Return the (X, Y) coordinate for the center point of the cell that contains the specified text.  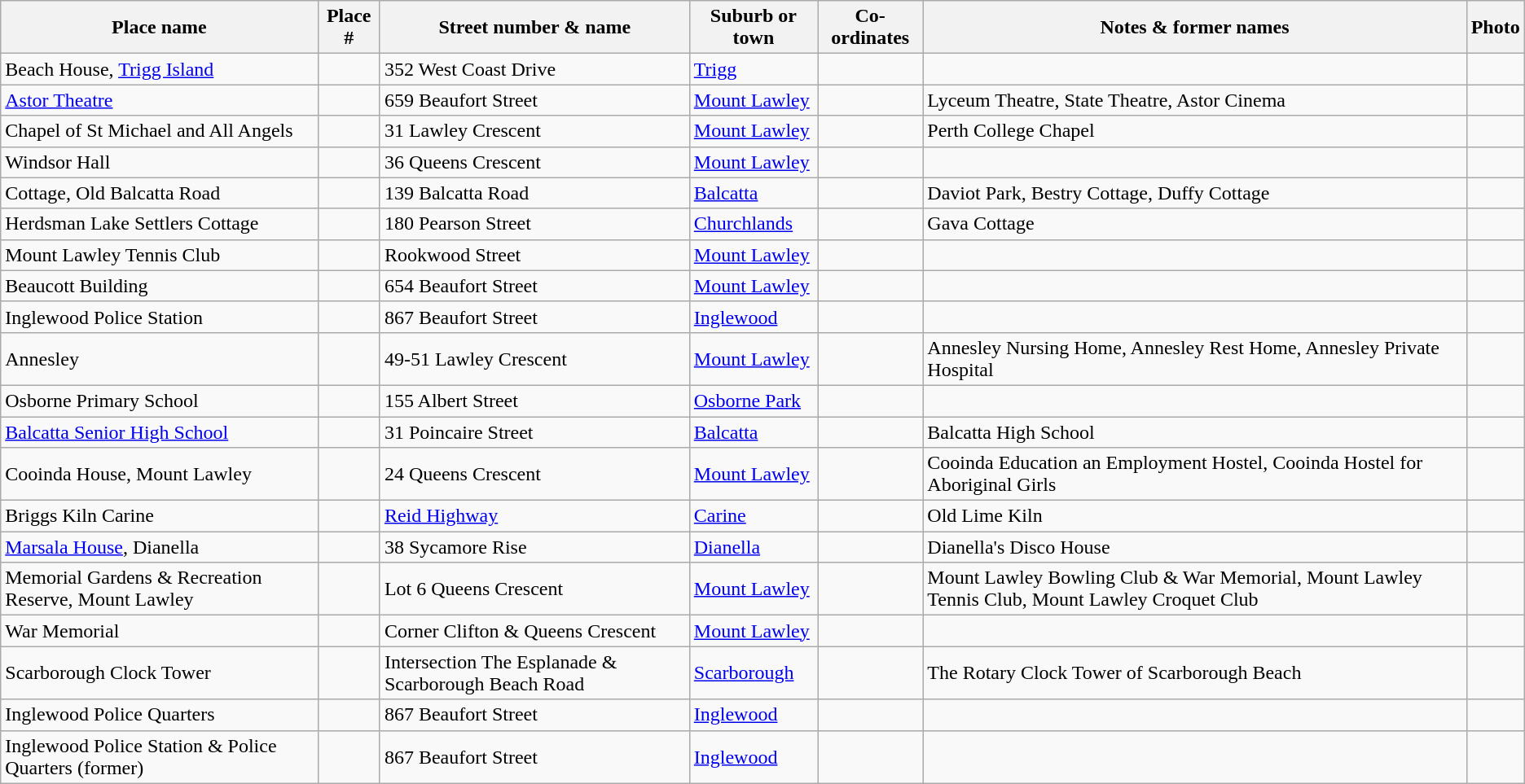
Mount Lawley Bowling Club & War Memorial, Mount Lawley Tennis Club, Mount Lawley Croquet Club (1194, 589)
Perth College Chapel (1194, 131)
Memorial Gardens & Recreation Reserve, Mount Lawley (160, 589)
Gava Cottage (1194, 224)
Cooinda House, Mount Lawley (160, 474)
Inglewood Police Station & Police Quarters (former) (160, 757)
Corner Clifton & Queens Crescent (534, 631)
Astor Theatre (160, 100)
Lyceum Theatre, State Theatre, Astor Cinema (1194, 100)
Scarborough Clock Tower (160, 672)
Dianella (753, 547)
659 Beaufort Street (534, 100)
Inglewood Police Station (160, 317)
Windsor Hall (160, 162)
Lot 6 Queens Crescent (534, 589)
Co-ordinates (870, 28)
36 Queens Crescent (534, 162)
31 Poincaire Street (534, 432)
Cottage, Old Balcatta Road (160, 193)
Place name (160, 28)
155 Albert Street (534, 401)
Annesley Nursing Home, Annesley Rest Home, Annesley Private Hospital (1194, 358)
Street number & name (534, 28)
Churchlands (753, 224)
Annesley (160, 358)
Marsala House, Dianella (160, 547)
Mount Lawley Tennis Club (160, 255)
139 Balcatta Road (534, 193)
Place # (349, 28)
Herdsman Lake Settlers Cottage (160, 224)
49-51 Lawley Crescent (534, 358)
38 Sycamore Rise (534, 547)
Old Lime Kiln (1194, 516)
Scarborough (753, 672)
Balcatta Senior High School (160, 432)
Beaucott Building (160, 286)
654 Beaufort Street (534, 286)
Rookwood Street (534, 255)
Suburb or town (753, 28)
War Memorial (160, 631)
Balcatta High School (1194, 432)
31 Lawley Crescent (534, 131)
Notes & former names (1194, 28)
Beach House, Trigg Island (160, 69)
352 West Coast Drive (534, 69)
The Rotary Clock Tower of Scarborough Beach (1194, 672)
Daviot Park, Bestry Cottage, Duffy Cottage (1194, 193)
Trigg (753, 69)
Cooinda Education an Employment Hostel, Cooinda Hostel for Aboriginal Girls (1194, 474)
Carine (753, 516)
Reid Highway (534, 516)
Intersection The Esplanade & Scarborough Beach Road (534, 672)
Chapel of St Michael and All Angels (160, 131)
Osborne Park (753, 401)
Briggs Kiln Carine (160, 516)
Photo (1496, 28)
180 Pearson Street (534, 224)
Inglewood Police Quarters (160, 715)
Dianella's Disco House (1194, 547)
Osborne Primary School (160, 401)
24 Queens Crescent (534, 474)
